Provide the [x, y] coordinate of the cell's center where the given text is located.  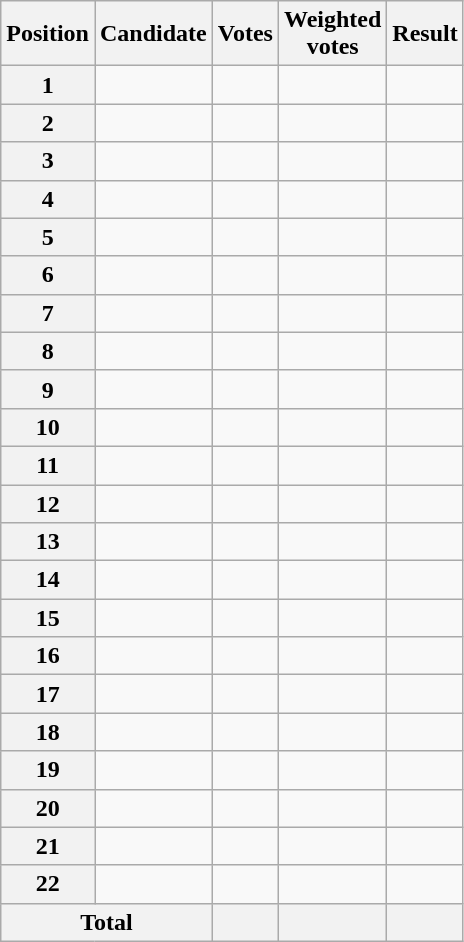
14 [48, 580]
4 [48, 199]
13 [48, 542]
18 [48, 732]
Total [107, 922]
8 [48, 351]
9 [48, 389]
17 [48, 694]
Position [48, 34]
6 [48, 275]
22 [48, 884]
10 [48, 427]
Weightedvotes [332, 34]
2 [48, 123]
5 [48, 237]
7 [48, 313]
16 [48, 656]
Candidate [153, 34]
3 [48, 161]
12 [48, 503]
1 [48, 85]
15 [48, 618]
Result [425, 34]
Votes [245, 34]
20 [48, 808]
19 [48, 770]
11 [48, 465]
21 [48, 846]
